For the text-containing cell, return its midpoint in [x, y] coordinate format. 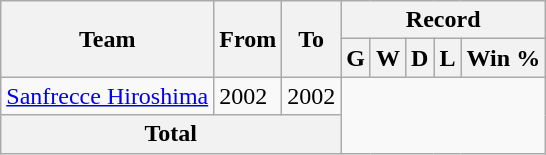
From [248, 39]
Record [444, 20]
L [448, 58]
Win % [504, 58]
Sanfrecce Hiroshima [108, 96]
Team [108, 39]
W [388, 58]
To [312, 39]
D [420, 58]
Total [171, 134]
G [356, 58]
